Locate the cell with the specified text and output its [X, Y] center coordinate. 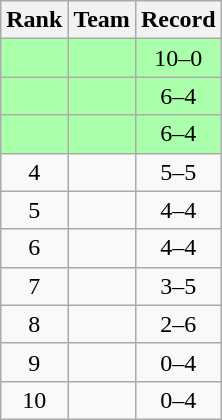
3–5 [178, 286]
2–6 [178, 324]
Rank [34, 20]
6 [34, 248]
7 [34, 286]
Team [102, 20]
4 [34, 172]
10 [34, 400]
5–5 [178, 172]
8 [34, 324]
Record [178, 20]
5 [34, 210]
9 [34, 362]
10–0 [178, 58]
